Scan for the cell matching the given text and deliver its (x, y) coordinate at center. 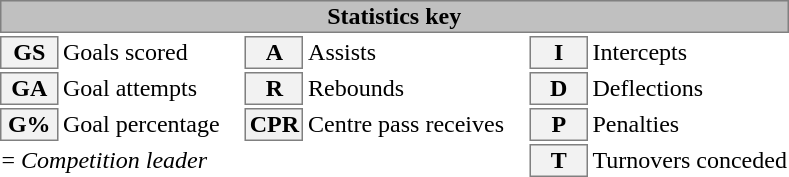
I (559, 52)
R (274, 88)
D (559, 88)
Goal percentage (152, 124)
Intercepts (690, 52)
GA (29, 88)
CPR (274, 124)
GS (29, 52)
G% (29, 124)
Deflections (690, 88)
Assists (417, 52)
Turnovers conceded (690, 160)
Penalties (690, 124)
T (559, 160)
= Competition leader (263, 160)
P (559, 124)
Goal attempts (152, 88)
Centre pass receives (417, 124)
Goals scored (152, 52)
A (274, 52)
Rebounds (417, 88)
Statistics key (394, 16)
